Search for the cell housing the specified text and yield its [X, Y] center coordinate. 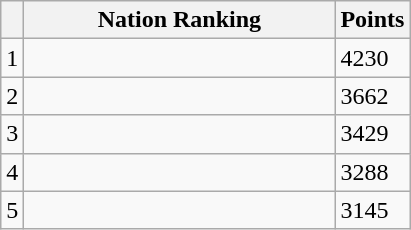
4 [12, 172]
3429 [372, 134]
Points [372, 20]
2 [12, 96]
3 [12, 134]
3288 [372, 172]
3145 [372, 210]
5 [12, 210]
4230 [372, 58]
Nation Ranking [180, 20]
1 [12, 58]
3662 [372, 96]
